Output the [X, Y] coordinate of the center of the cell containing the given text.  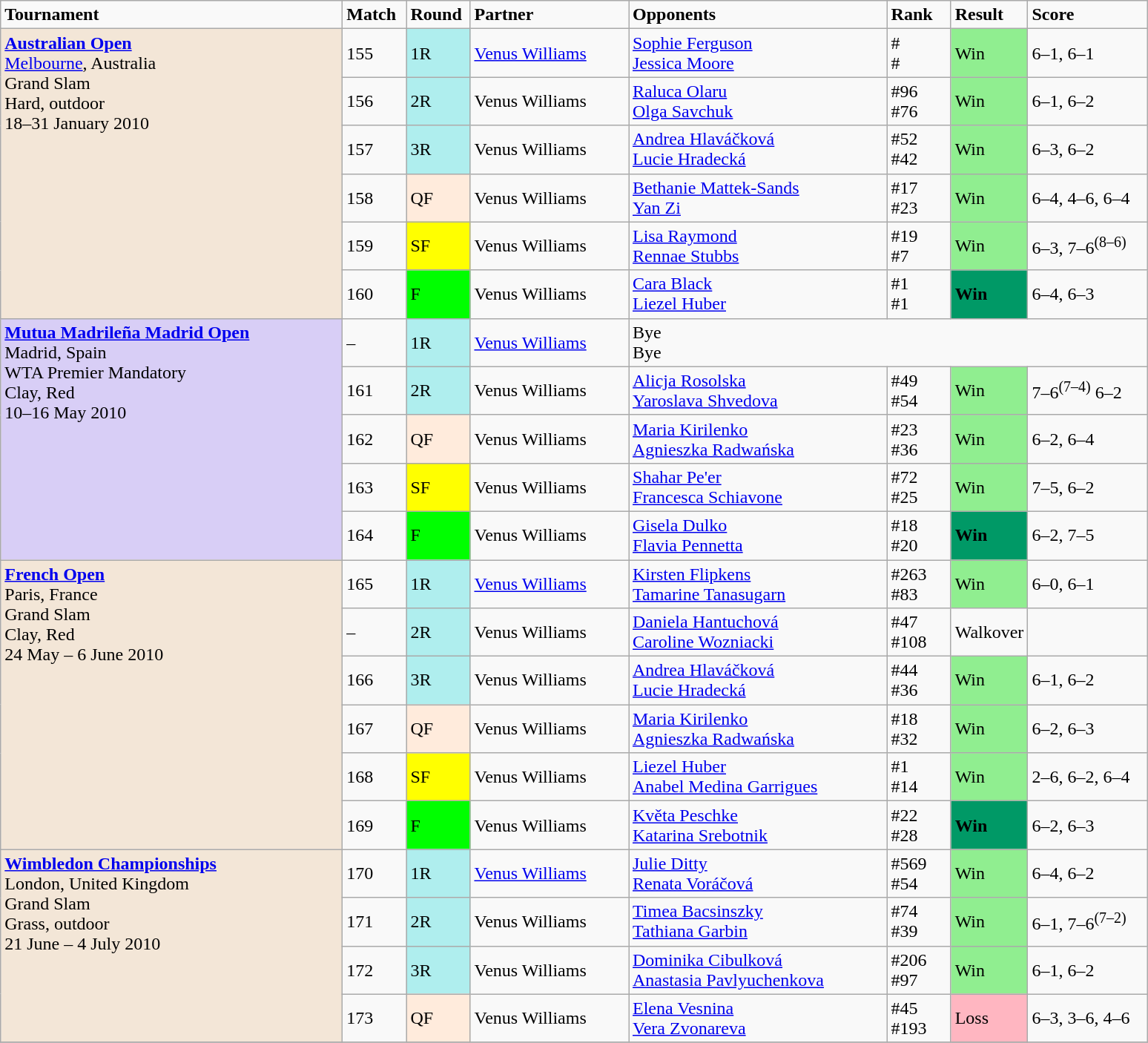
French Open Paris, France Grand Slam Clay, Red 24 May – 6 June 2010 [172, 704]
Bethanie Mattek-Sands Yan Zi [758, 197]
162 [375, 439]
164 [375, 536]
Sophie Ferguson Jessica Moore [758, 53]
155 [375, 53]
Kirsten Flipkens Tamarine Tanasugarn [758, 583]
6–3, 7–6(8–6) [1087, 246]
Lisa Raymond Rennae Stubbs [758, 246]
#22#28 [919, 825]
#23#36 [919, 439]
#206#97 [919, 970]
Shahar Pe'er Francesca Schiavone [758, 487]
Result [989, 15]
7–5, 6–2 [1087, 487]
Tournament [172, 15]
7–6(7–4) 6–2 [1087, 390]
159 [375, 246]
6–2, 7–5 [1087, 536]
6–1, 7–6(7–2) [1087, 921]
168 [375, 777]
Dominika Cibulková Anastasia Pavlyuchenkova [758, 970]
160 [375, 294]
163 [375, 487]
157 [375, 150]
Daniela Hantuchová Caroline Wozniacki [758, 632]
6–3, 3–6, 4–6 [1087, 1018]
Květa Peschke Katarina Srebotnik [758, 825]
Cara Black Liezel Huber [758, 294]
156 [375, 101]
#49#54 [919, 390]
Gisela Dulko Flavia Pennetta [758, 536]
6–4, 6–3 [1087, 294]
Round [438, 15]
Match [375, 15]
Score [1087, 15]
6–1, 6–1 [1087, 53]
166 [375, 681]
Opponents [758, 15]
#569#54 [919, 874]
6–4, 4–6, 6–4 [1087, 197]
6–0, 6–1 [1087, 583]
Julie Ditty Renata Voráčová [758, 874]
#74#39 [919, 921]
Liezel Huber Anabel Medina Garrigues [758, 777]
Rank [919, 15]
Wimbledon Championships London, United KingdomGrand SlamGrass, outdoor21 June – 4 July 2010 [172, 946]
Raluca Olaru Olga Savchuk [758, 101]
#19#7 [919, 246]
#17#23 [919, 197]
Australian Open Melbourne, AustraliaGrand SlamHard, outdoor18–31 January 2010 [172, 174]
#44#36 [919, 681]
Mutua Madrileña Madrid Open Madrid, Spain WTA Premier Mandatory Clay, Red 10–16 May 2010 [172, 439]
Alicja Rosolska Yaroslava Shvedova [758, 390]
#18#20 [919, 536]
#1#14 [919, 777]
169 [375, 825]
#72#25 [919, 487]
170 [375, 874]
#52#42 [919, 150]
#18#32 [919, 728]
173 [375, 1018]
161 [375, 390]
167 [375, 728]
Timea Bacsinszky Tathiana Garbin [758, 921]
172 [375, 970]
#1#1 [919, 294]
158 [375, 197]
#263#83 [919, 583]
165 [375, 583]
6–3, 6–2 [1087, 150]
Loss [989, 1018]
ByeBye [888, 343]
Elena Vesnina Vera Zvonareva [758, 1018]
Partner [550, 15]
#47#108 [919, 632]
2–6, 6–2, 6–4 [1087, 777]
## [919, 53]
171 [375, 921]
6–2, 6–4 [1087, 439]
#96#76 [919, 101]
Walkover [989, 632]
6–4, 6–2 [1087, 874]
#45#193 [919, 1018]
